Provide the [x, y] coordinate of the cell's center where the given text is located.  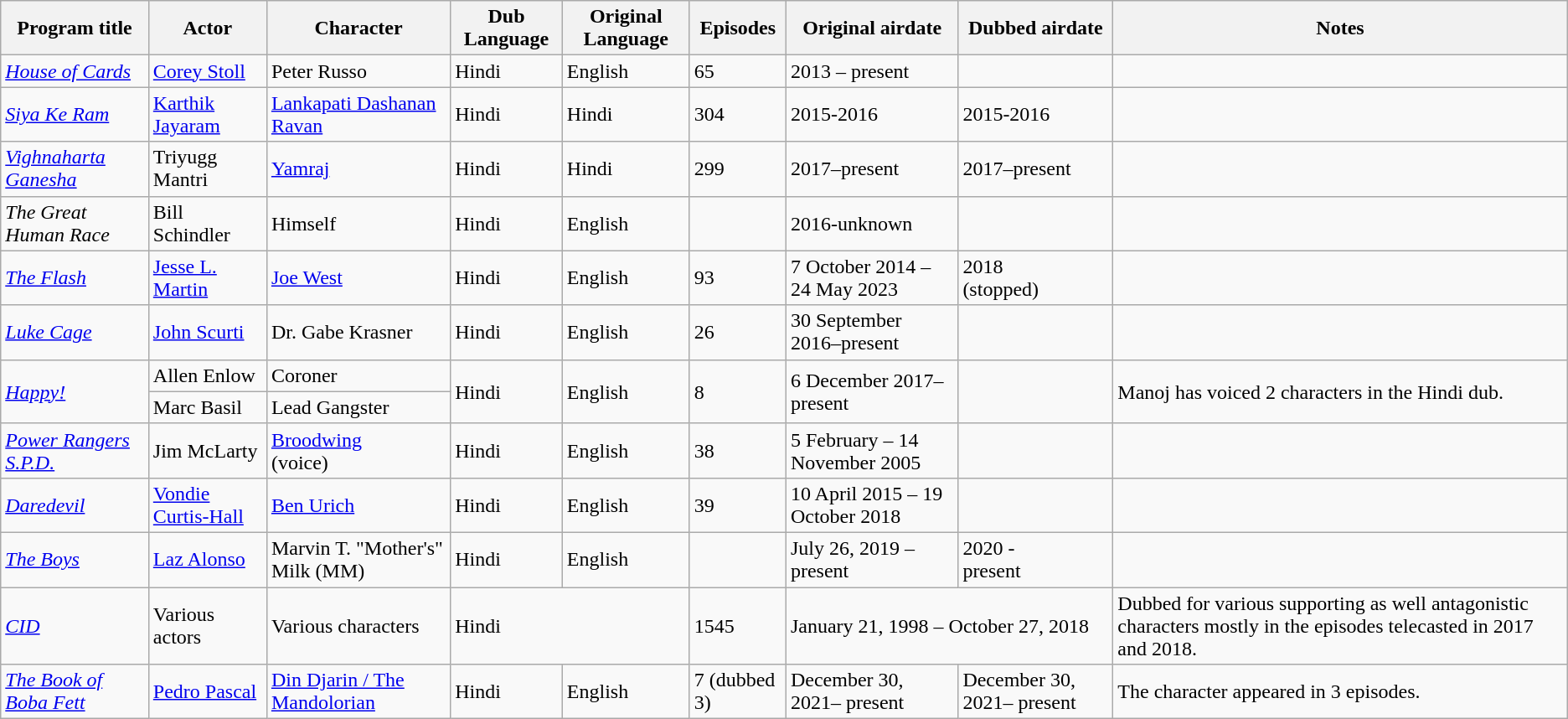
2018(stopped) [1035, 278]
Original Language [626, 28]
Joe West [358, 278]
Lankapati Dashanan Ravan [358, 114]
30 September 2016–present [871, 332]
Jesse L. Martin [208, 278]
7 (dubbed 3) [737, 692]
5 February – 14 November 2005 [871, 451]
Din Djarin / The Mandolorian [358, 692]
Marc Basil [208, 407]
The character appeared in 3 episodes. [1340, 692]
Episodes [737, 28]
The Great Human Race [75, 223]
Original airdate [871, 28]
Ben Urich [358, 504]
Karthik Jayaram [208, 114]
38 [737, 451]
8 [737, 391]
Yamraj [358, 169]
Broodwing(voice) [358, 451]
10 April 2015 – 19 October 2018 [871, 504]
Siya Ke Ram [75, 114]
26 [737, 332]
The Book of Boba Fett [75, 692]
65 [737, 71]
Triyugg Mantri [208, 169]
304 [737, 114]
7 October 2014 – 24 May 2023 [871, 278]
Dub Language [507, 28]
House of Cards [75, 71]
Allen Enlow [208, 375]
Peter Russo [358, 71]
2016-unknown [871, 223]
2013 – present [871, 71]
Dubbed for various supporting as well antagonistic characters mostly in the episodes telecasted in 2017 and 2018. [1340, 625]
Himself [358, 223]
Power Rangers S.P.D. [75, 451]
Pedro Pascal [208, 692]
July 26, 2019 – present [871, 560]
299 [737, 169]
Bill Schindler [208, 223]
Marvin T. "Mother's" Milk (MM) [358, 560]
John Scurti [208, 332]
Various actors [208, 625]
Manoj has voiced 2 characters in the Hindi dub. [1340, 391]
Corey Stoll [208, 71]
Dubbed airdate [1035, 28]
Jim McLarty [208, 451]
Character [358, 28]
Lead Gangster [358, 407]
Daredevil [75, 504]
The Flash [75, 278]
Vondie Curtis-Hall [208, 504]
1545 [737, 625]
Happy! [75, 391]
Notes [1340, 28]
Actor [208, 28]
Luke Cage [75, 332]
CID [75, 625]
Coroner [358, 375]
6 December 2017–present [871, 391]
January 21, 1998 – October 27, 2018 [949, 625]
The Boys [75, 560]
93 [737, 278]
39 [737, 504]
2020 - present [1035, 560]
Laz Alonso [208, 560]
Vighnaharta Ganesha [75, 169]
Various characters [358, 625]
Program title [75, 28]
Dr. Gabe Krasner [358, 332]
